Return (X, Y) of the center of cell containing provided text 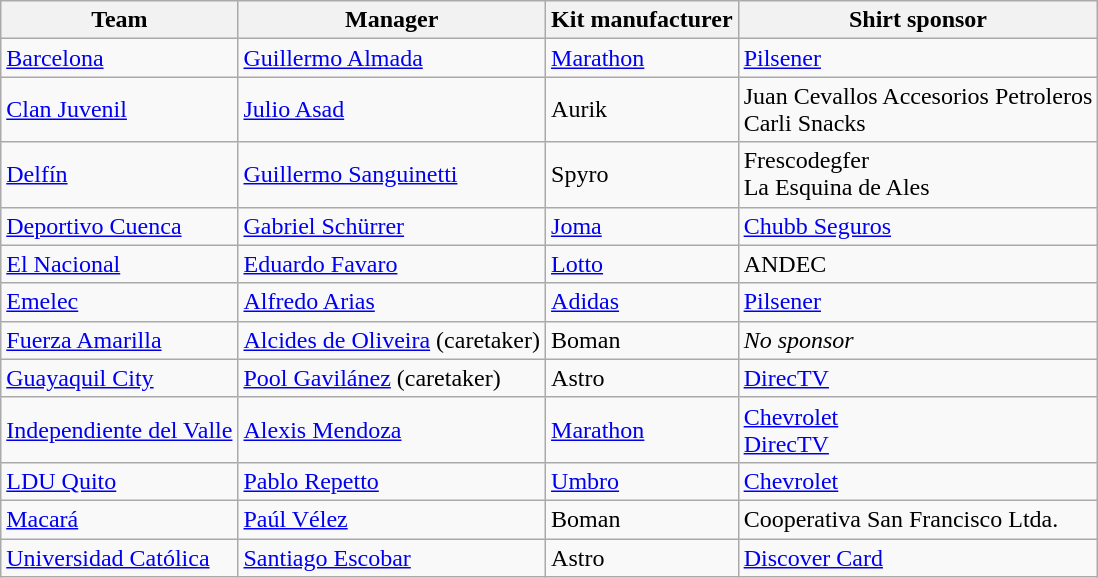
El Nacional (120, 264)
Alfredo Arias (392, 302)
Delfín (120, 174)
Spyro (642, 174)
Kit manufacturer (642, 20)
Cooperativa San Francisco Ltda. (918, 519)
Independiente del Valle (120, 430)
Joma (642, 226)
Eduardo Favaro (392, 264)
Emelec (120, 302)
Chubb Seguros (918, 226)
Adidas (642, 302)
Shirt sponsor (918, 20)
Fuerza Amarilla (120, 340)
FrescodegferLa Esquina de Ales (918, 174)
Guayaquil City (120, 378)
Santiago Escobar (392, 557)
Chevrolet (918, 481)
Gabriel Schürrer (392, 226)
Julio Asad (392, 110)
Pool Gavilánez (caretaker) (392, 378)
Lotto (642, 264)
Barcelona (120, 58)
Manager (392, 20)
Aurik (642, 110)
No sponsor (918, 340)
Discover Card (918, 557)
Alexis Mendoza (392, 430)
Alcides de Oliveira (caretaker) (392, 340)
Clan Juvenil (120, 110)
ChevroletDirecTV (918, 430)
Universidad Católica (120, 557)
Juan Cevallos Accesorios PetrolerosCarli Snacks (918, 110)
Guillermo Almada (392, 58)
Guillermo Sanguinetti (392, 174)
ANDEC (918, 264)
DirecTV (918, 378)
Pablo Repetto (392, 481)
Team (120, 20)
Macará (120, 519)
Deportivo Cuenca (120, 226)
Paúl Vélez (392, 519)
Umbro (642, 481)
LDU Quito (120, 481)
